Locate the cell with the specified text and output its [X, Y] center coordinate. 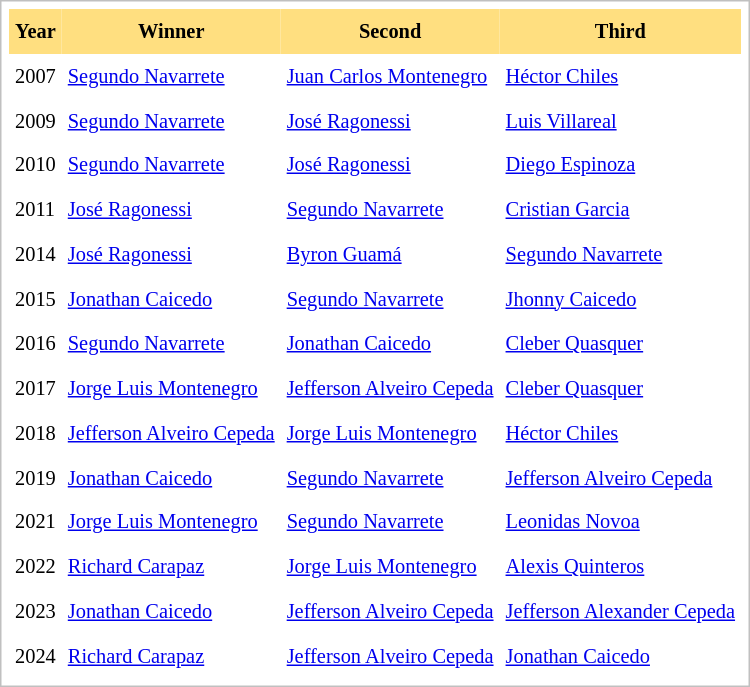
2017 [36, 388]
2024 [36, 656]
2021 [36, 522]
2016 [36, 344]
Jhonny Caicedo [621, 300]
Byron Guamá [390, 254]
Cristian Garcia [621, 210]
Jefferson Alexander Cepeda [621, 612]
Juan Carlos Montenegro [390, 76]
Winner [172, 32]
Leonidas Novoa [621, 522]
2019 [36, 478]
2010 [36, 166]
2014 [36, 254]
Second [390, 32]
2011 [36, 210]
Diego Espinoza [621, 166]
2022 [36, 566]
Alexis Quinteros [621, 566]
Year [36, 32]
2023 [36, 612]
2009 [36, 120]
Luis Villareal [621, 120]
Third [621, 32]
2015 [36, 300]
2018 [36, 434]
2007 [36, 76]
